Extract the (x, y) coordinate from the center of the cell holding the provided text.  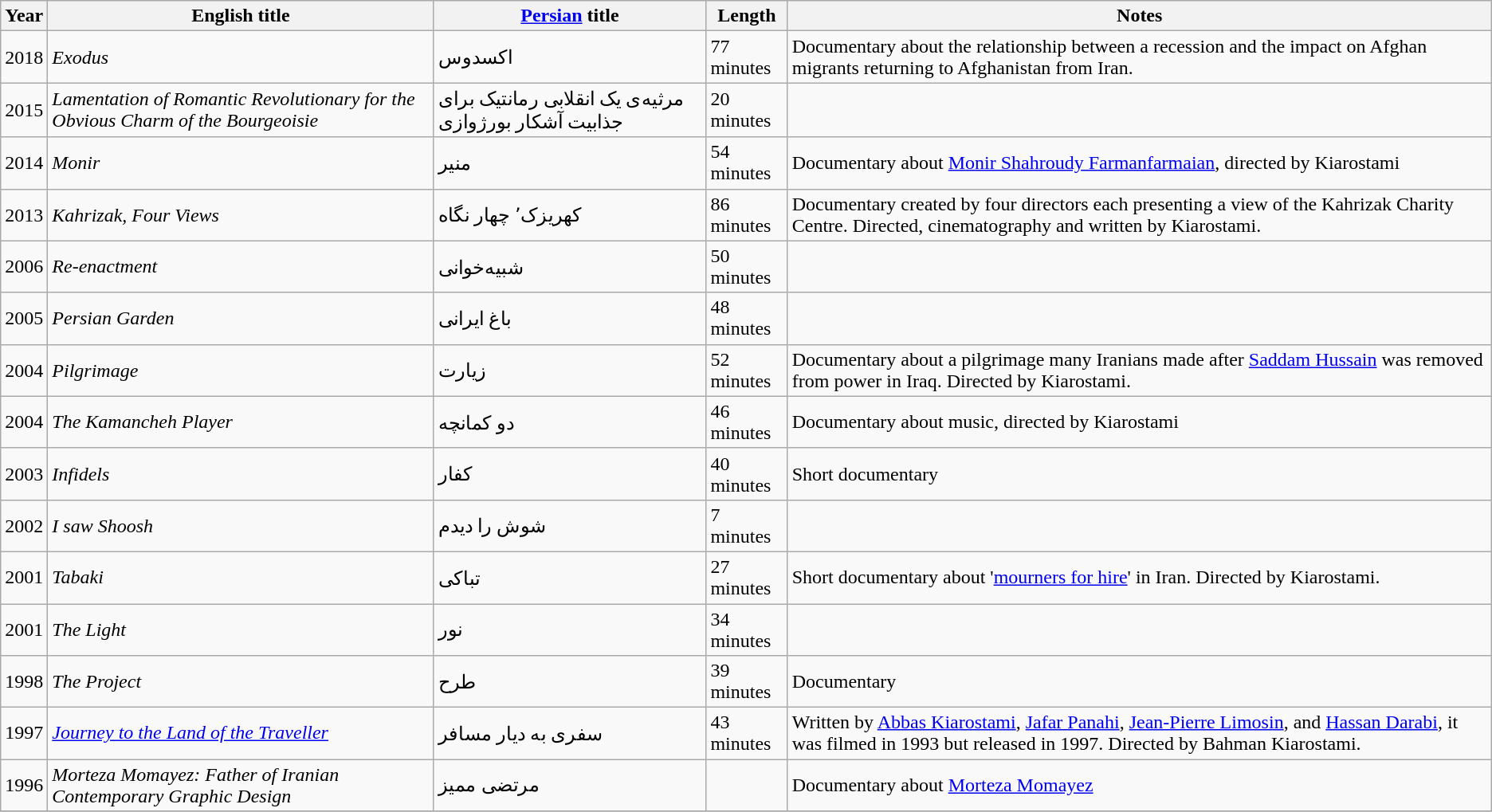
The Kamancheh Player (241, 422)
7 minutes (747, 526)
Notes (1140, 16)
2006 (24, 266)
77 minutes (747, 57)
Re-enactment (241, 266)
Short documentary (1140, 473)
86 minutes (747, 215)
48 minutes (747, 319)
Morteza Momayez: Father of Iranian Contemporary Graphic Design (241, 786)
I saw Shoosh (241, 526)
مرتضی ممیز (570, 786)
1997 (24, 733)
43 minutes (747, 733)
Lamentation of Romantic Revolutionary for the Obvious Charm of the Bourgeoisie (241, 110)
Tabaki (241, 577)
اکسدوس (570, 57)
2014 (24, 163)
Kahrizak, Four Views (241, 215)
Year (24, 16)
Infidels (241, 473)
Journey to the Land of the Traveller (241, 733)
2002 (24, 526)
Short documentary about 'mourners for hire' in Iran. Directed by Kiarostami. (1140, 577)
40 minutes (747, 473)
شبیه‌خوانی (570, 266)
Exodus (241, 57)
The Project (241, 682)
طرح (570, 682)
باغ ایرانی (570, 319)
مرثیه‌ی یک انقلابی رمانتیک برای جذابیت آشکار بورژوازی (570, 110)
English title (241, 16)
شوش را دیدم (570, 526)
Monir (241, 163)
2018 (24, 57)
52 minutes (747, 370)
The Light (241, 630)
تباکی (570, 577)
54 minutes (747, 163)
2005 (24, 319)
کهریزک٬ چهار نگاه (570, 215)
34 minutes (747, 630)
2013 (24, 215)
1996 (24, 786)
1998 (24, 682)
دو کمانچه (570, 422)
Length (747, 16)
46 minutes (747, 422)
Pilgrimage (241, 370)
منیر (570, 163)
نور (570, 630)
50 minutes (747, 266)
2003 (24, 473)
Documentary about the relationship between a recession and the impact on Afghan migrants returning to Afghanistan from Iran. (1140, 57)
زیارت (570, 370)
Documentary about Monir Shahroudy Farmanfarmaian, directed by Kiarostami (1140, 163)
20 minutes (747, 110)
سفری به دیار مسافر (570, 733)
Persian title (570, 16)
Documentary about music, directed by Kiarostami (1140, 422)
2015 (24, 110)
39 minutes (747, 682)
Documentary about a pilgrimage many Iranians made after Saddam Hussain was removed from power in Iraq. Directed by Kiarostami. (1140, 370)
27 minutes (747, 577)
کفار (570, 473)
Documentary created by four directors each presenting a view of the Kahrizak Charity Centre. Directed, cinematography and written by Kiarostami. (1140, 215)
Documentary about Morteza Momayez (1140, 786)
Persian Garden (241, 319)
Documentary (1140, 682)
